Extract the [x, y] coordinate from the center of the cell holding the provided text.  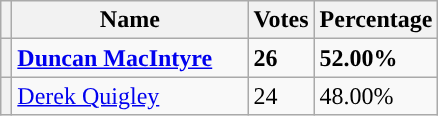
Name [130, 20]
Duncan MacIntyre [130, 58]
52.00% [376, 58]
Percentage [376, 20]
24 [281, 96]
Derek Quigley [130, 96]
26 [281, 58]
Votes [281, 20]
48.00% [376, 96]
